Capture the cell that displays the provided text and extract its [X, Y] central coordinate. 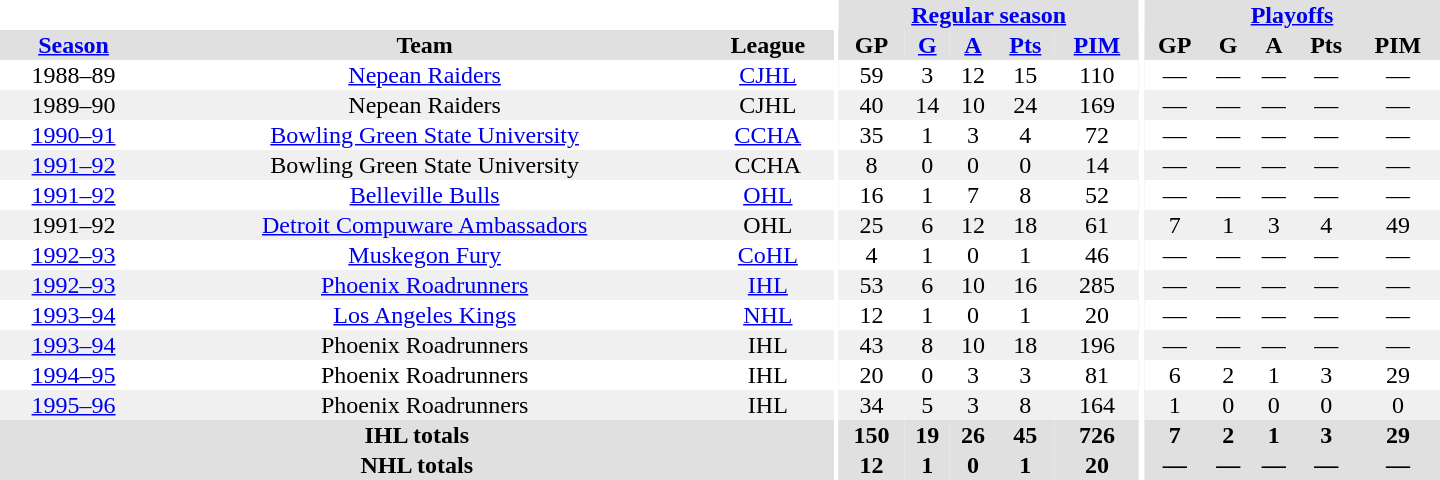
81 [1097, 375]
Playoffs [1292, 15]
Regular season [989, 15]
150 [872, 435]
NHL totals [417, 465]
285 [1097, 285]
164 [1097, 405]
1995–96 [74, 405]
169 [1097, 105]
League [768, 45]
40 [872, 105]
110 [1097, 75]
CoHL [768, 255]
53 [872, 285]
46 [1097, 255]
Team [424, 45]
35 [872, 135]
19 [927, 435]
726 [1097, 435]
24 [1026, 105]
59 [872, 75]
1988–89 [74, 75]
196 [1097, 345]
Season [74, 45]
49 [1398, 225]
61 [1097, 225]
45 [1026, 435]
72 [1097, 135]
Muskegon Fury [424, 255]
Belleville Bulls [424, 195]
34 [872, 405]
26 [973, 435]
52 [1097, 195]
1989–90 [74, 105]
Los Angeles Kings [424, 315]
IHL totals [417, 435]
1990–91 [74, 135]
15 [1026, 75]
NHL [768, 315]
Detroit Compuware Ambassadors [424, 225]
25 [872, 225]
1994–95 [74, 375]
5 [927, 405]
43 [872, 345]
